Locate the cell with the specified text and output its (X, Y) center coordinate. 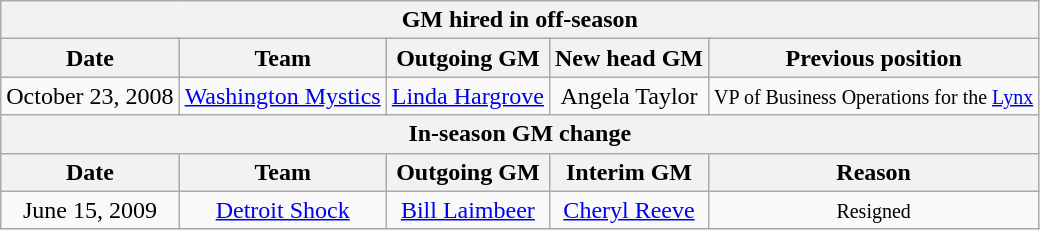
Angela Taylor (628, 96)
In-season GM change (520, 134)
Linda Hargrove (468, 96)
June 15, 2009 (90, 210)
Interim GM (628, 172)
October 23, 2008 (90, 96)
Cheryl Reeve (628, 210)
VP of Business Operations for the Lynx (874, 96)
New head GM (628, 58)
Reason (874, 172)
Previous position (874, 58)
Washington Mystics (282, 96)
Resigned (874, 210)
Detroit Shock (282, 210)
GM hired in off-season (520, 20)
Bill Laimbeer (468, 210)
